Capture the cell that displays the provided text and extract its [X, Y] central coordinate. 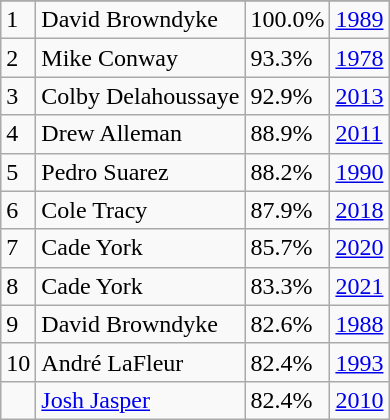
2013 [360, 96]
3 [18, 96]
4 [18, 134]
93.3% [288, 58]
82.6% [288, 324]
André LaFleur [140, 362]
1 [18, 20]
5 [18, 172]
2021 [360, 286]
8 [18, 286]
Colby Delahoussaye [140, 96]
2018 [360, 210]
Mike Conway [140, 58]
1988 [360, 324]
1990 [360, 172]
100.0% [288, 20]
2 [18, 58]
2010 [360, 400]
2011 [360, 134]
85.7% [288, 248]
1978 [360, 58]
92.9% [288, 96]
10 [18, 362]
Cole Tracy [140, 210]
87.9% [288, 210]
88.9% [288, 134]
Josh Jasper [140, 400]
9 [18, 324]
83.3% [288, 286]
1989 [360, 20]
88.2% [288, 172]
7 [18, 248]
2020 [360, 248]
Drew Alleman [140, 134]
1993 [360, 362]
6 [18, 210]
Pedro Suarez [140, 172]
